Locate the cell with the specified text and output its (x, y) center coordinate. 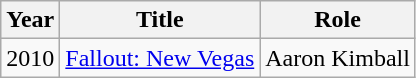
Role (338, 20)
Aaron Kimball (338, 58)
2010 (30, 58)
Year (30, 20)
Fallout: New Vegas (160, 58)
Title (160, 20)
